Scan for the cell matching the given text and deliver its [x, y] coordinate at center. 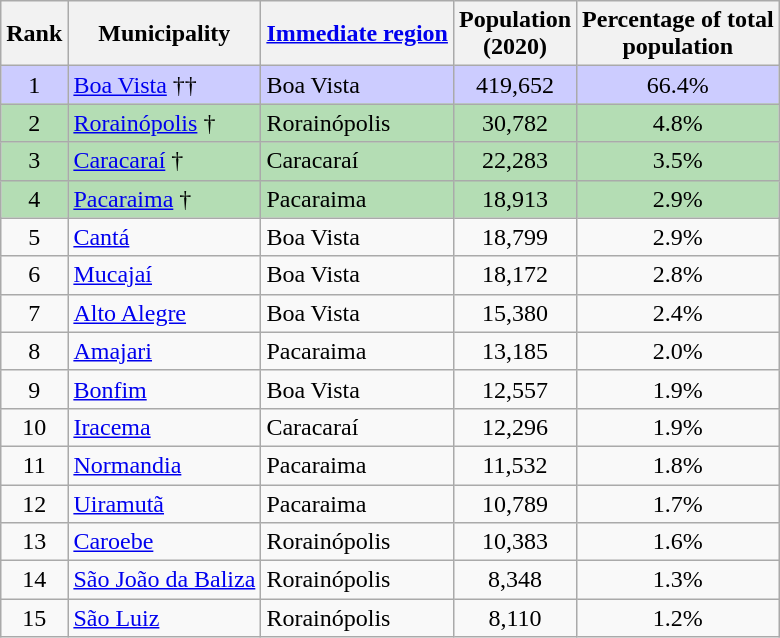
18,913 [514, 199]
10,789 [514, 503]
Normandia [164, 465]
3 [34, 161]
Alto Alegre [164, 313]
Pacaraima † [164, 199]
Uiramutã [164, 503]
14 [34, 580]
4.8% [678, 123]
22,283 [514, 161]
5 [34, 237]
Caroebe [164, 542]
Immediate region [358, 34]
São Luiz [164, 618]
9 [34, 389]
11 [34, 465]
3.5% [678, 161]
1.2% [678, 618]
15 [34, 618]
Rorainópolis † [164, 123]
7 [34, 313]
Municipality [164, 34]
11,532 [514, 465]
4 [34, 199]
2.8% [678, 275]
10,383 [514, 542]
10 [34, 427]
2.4% [678, 313]
12,557 [514, 389]
Bonfim [164, 389]
8,110 [514, 618]
Population(2020) [514, 34]
2 [34, 123]
66.4% [678, 85]
1.8% [678, 465]
Mucajaí [164, 275]
São João da Baliza [164, 580]
Amajari [164, 351]
1 [34, 85]
13,185 [514, 351]
Boa Vista †† [164, 85]
30,782 [514, 123]
8 [34, 351]
12 [34, 503]
1.3% [678, 580]
1.7% [678, 503]
13 [34, 542]
Rank [34, 34]
Percentage of totalpopulation [678, 34]
12,296 [514, 427]
Caracaraí † [164, 161]
15,380 [514, 313]
18,799 [514, 237]
8,348 [514, 580]
419,652 [514, 85]
Iracema [164, 427]
18,172 [514, 275]
2.0% [678, 351]
6 [34, 275]
1.6% [678, 542]
Cantá [164, 237]
